Scan for the cell matching the given text and deliver its (x, y) coordinate at center. 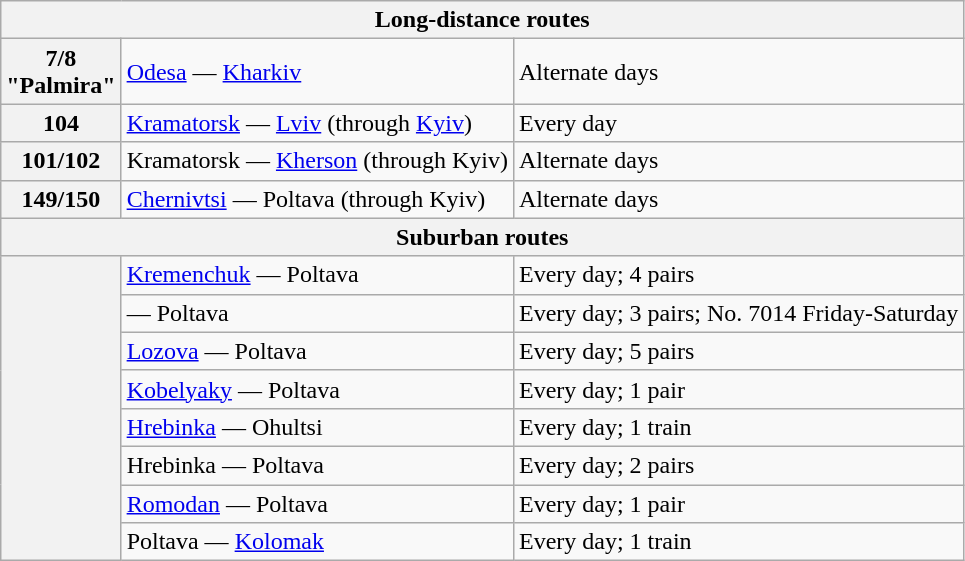
Every day; 4 pairs (738, 275)
Romodan — Poltava (317, 503)
101/102 (61, 161)
Chernivtsi — Poltava (through Kyiv) (317, 199)
Kremenchuk — Poltava (317, 275)
Every day (738, 123)
Every day; 5 pairs (738, 351)
Suburban routes (482, 237)
Poltava — Kolomak (317, 542)
Every day; 3 pairs; No. 7014 Friday-Saturday (738, 313)
— Poltava (317, 313)
Every day; 2 pairs (738, 465)
Hrebinka — Poltava (317, 465)
104 (61, 123)
7/8"Palmira" (61, 72)
Hrebinka — Ohultsi (317, 427)
149/150 (61, 199)
Kobelyaky — Poltava (317, 389)
Kramatorsk — Lviv (through Kyiv) (317, 123)
Long-distance routes (482, 20)
Kramatorsk — Kherson (through Kyiv) (317, 161)
Lozova — Poltava (317, 351)
Odesa — Kharkiv (317, 72)
